Locate the cell with the specified text and output its [x, y] center coordinate. 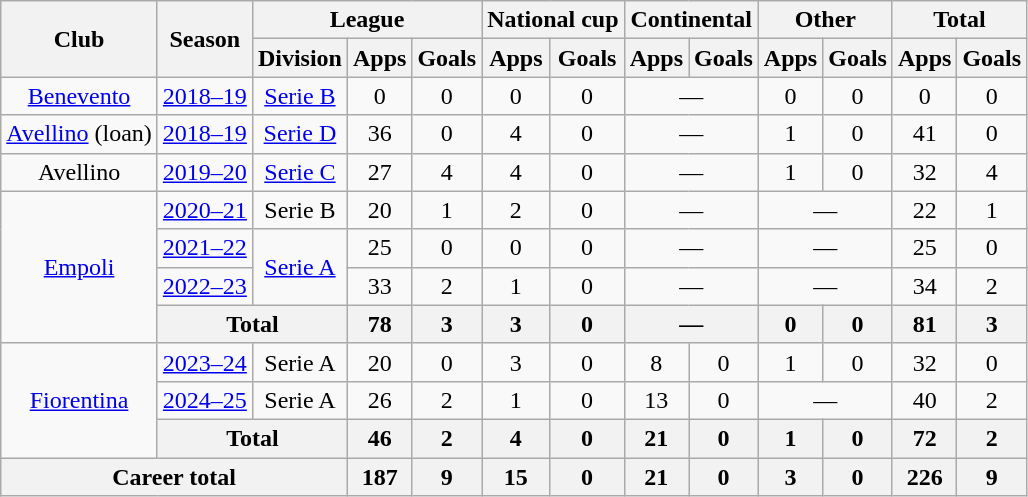
187 [379, 477]
33 [379, 286]
81 [924, 324]
13 [656, 400]
Fiorentina [80, 400]
2024–25 [204, 400]
15 [516, 477]
78 [379, 324]
Serie C [300, 172]
22 [924, 210]
2021–22 [204, 248]
Division [300, 58]
226 [924, 477]
2020–21 [204, 210]
Empoli [80, 267]
36 [379, 134]
72 [924, 438]
40 [924, 400]
26 [379, 400]
41 [924, 134]
27 [379, 172]
Career total [174, 477]
Other [825, 20]
Continental [691, 20]
Serie D [300, 134]
2023–24 [204, 362]
National cup [553, 20]
Club [80, 39]
2022–23 [204, 286]
Avellino (loan) [80, 134]
8 [656, 362]
2019–20 [204, 172]
Benevento [80, 96]
34 [924, 286]
46 [379, 438]
Avellino [80, 172]
League [366, 20]
Season [204, 39]
